Return the (X, Y) coordinate for the center point of the cell that contains the specified text.  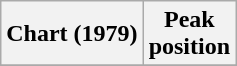
Chart (1979) (72, 34)
Peakposition (189, 34)
